For the text-containing cell, return its midpoint in [X, Y] coordinate format. 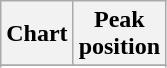
Peakposition [119, 34]
Chart [37, 34]
